Determine the (x, y) coordinate at the center of the cell enclosing the given text.  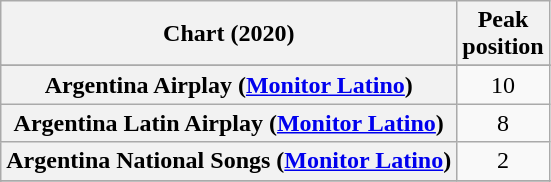
Argentina Latin Airplay (Monitor Latino) (229, 123)
8 (503, 123)
10 (503, 85)
Chart (2020) (229, 34)
Argentina National Songs (Monitor Latino) (229, 161)
2 (503, 161)
Peakposition (503, 34)
Argentina Airplay (Monitor Latino) (229, 85)
